Pinpoint the cell where the given text exists, returning its [x, y] midpoint coordinate. 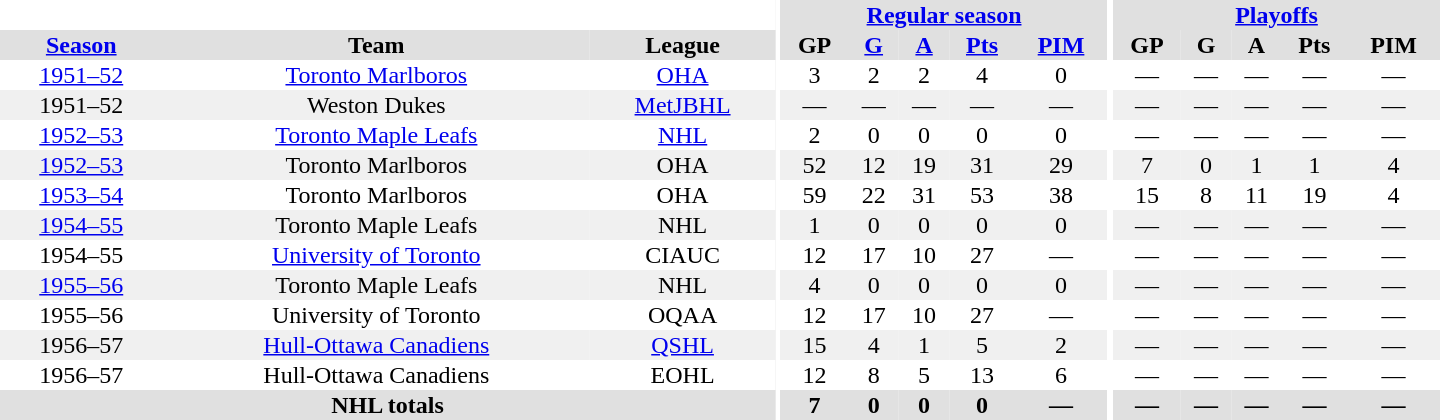
53 [982, 195]
League [682, 45]
38 [1062, 195]
52 [815, 165]
NHL totals [388, 405]
OQAA [682, 315]
6 [1062, 375]
22 [873, 195]
59 [815, 195]
11 [1256, 195]
Regular season [944, 15]
CIAUC [682, 255]
Weston Dukes [376, 105]
QSHL [682, 345]
13 [982, 375]
Season [81, 45]
MetJBHL [682, 105]
EOHL [682, 375]
Playoffs [1276, 15]
29 [1062, 165]
3 [815, 75]
1953–54 [81, 195]
Team [376, 45]
